Extract the [X, Y] coordinate from the center of the cell holding the provided text.  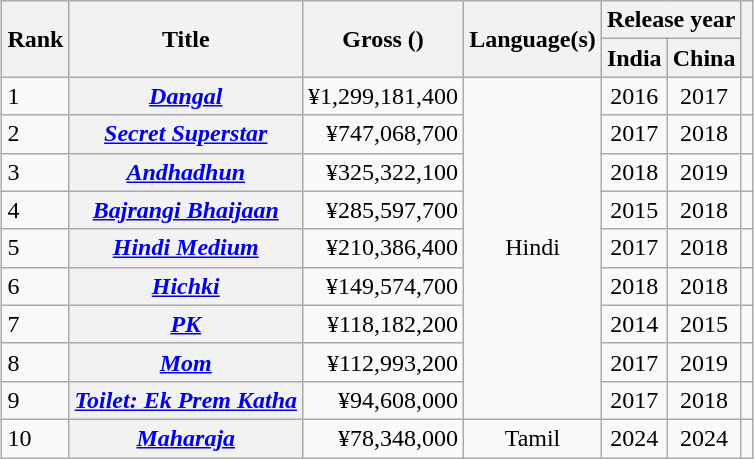
4 [36, 210]
¥747,068,700 [384, 134]
¥285,597,700 [384, 210]
Language(s) [533, 39]
Hindi Medium [186, 248]
¥118,182,200 [384, 324]
India [634, 58]
10 [36, 438]
2 [36, 134]
2014 [634, 324]
¥325,322,100 [384, 172]
Hindi [533, 248]
Tamil [533, 438]
¥149,574,700 [384, 286]
Maharaja [186, 438]
2016 [634, 96]
PK [186, 324]
Dangal [186, 96]
5 [36, 248]
Mom [186, 362]
3 [36, 172]
¥78,348,000 [384, 438]
¥94,608,000 [384, 400]
China [704, 58]
Andhadhun [186, 172]
6 [36, 286]
7 [36, 324]
Title [186, 39]
Gross () [384, 39]
¥210,386,400 [384, 248]
Toilet: Ek Prem Katha [186, 400]
Hichki [186, 286]
Rank [36, 39]
¥112,993,200 [384, 362]
¥1,299,181,400 [384, 96]
9 [36, 400]
1 [36, 96]
Release year [671, 20]
8 [36, 362]
Bajrangi Bhaijaan [186, 210]
Secret Superstar [186, 134]
